Provide the (x, y) coordinate of the cell's center where the given text is located.  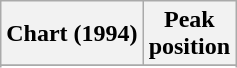
Chart (1994) (72, 34)
Peakposition (189, 34)
